Determine the [X, Y] coordinate at the center of the cell enclosing the given text.  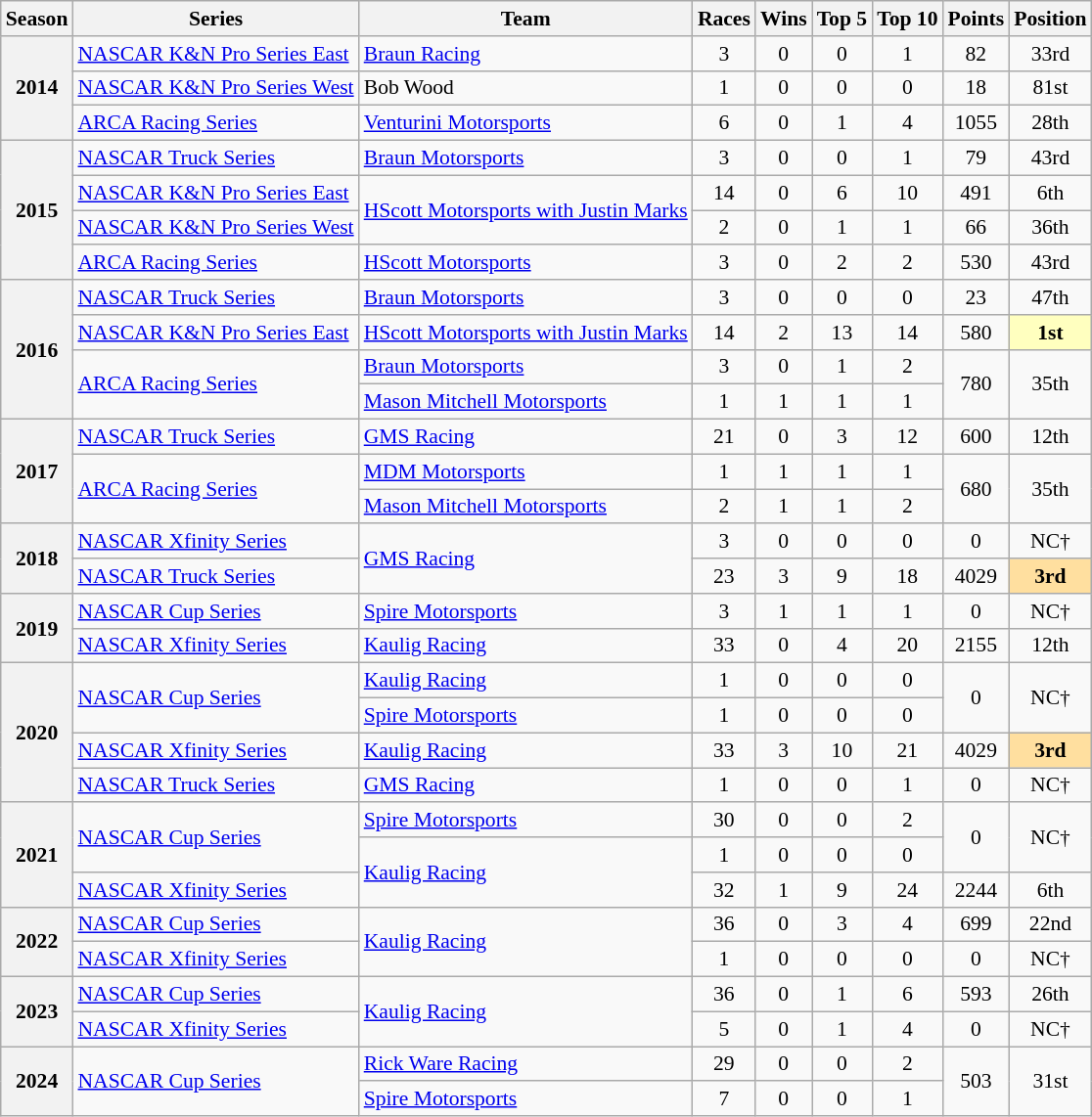
32 [724, 890]
2024 [37, 1082]
26th [1050, 995]
2018 [37, 559]
HScott Motorsports [526, 263]
Position [1050, 19]
2155 [976, 646]
2017 [37, 471]
33rd [1050, 54]
Venturini Motorsports [526, 123]
1st [1050, 333]
593 [976, 995]
491 [976, 193]
2015 [37, 210]
780 [976, 383]
24 [907, 890]
2021 [37, 855]
Season [37, 19]
Braun Racing [526, 54]
31st [1050, 1082]
2020 [37, 733]
Top 10 [907, 19]
2016 [37, 349]
29 [724, 1064]
30 [724, 821]
5 [724, 1029]
28th [1050, 123]
503 [976, 1082]
7 [724, 1099]
680 [976, 489]
580 [976, 333]
1055 [976, 123]
Top 5 [842, 19]
600 [976, 437]
MDM Motorsports [526, 471]
13 [842, 333]
Wins [784, 19]
22nd [1050, 924]
2014 [37, 88]
Series [215, 19]
36th [1050, 228]
2244 [976, 890]
Points [976, 19]
66 [976, 228]
Rick Ware Racing [526, 1064]
12 [907, 437]
81st [1050, 88]
20 [907, 646]
47th [1050, 297]
79 [976, 158]
Bob Wood [526, 88]
2022 [37, 941]
Team [526, 19]
82 [976, 54]
699 [976, 924]
530 [976, 263]
2019 [37, 628]
2023 [37, 1011]
Races [724, 19]
